Capture the cell that displays the provided text and extract its (X, Y) central coordinate. 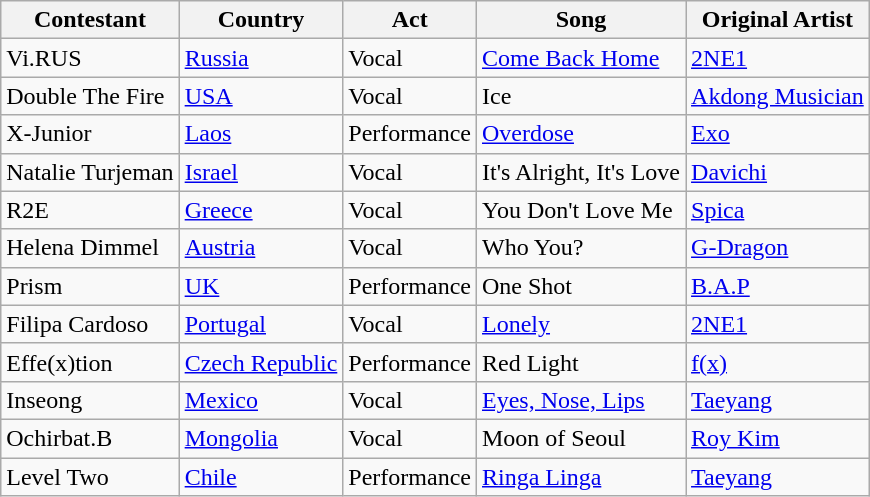
USA (261, 96)
Natalie Turjeman (90, 172)
Davichi (778, 172)
Double The Fire (90, 96)
Filipa Cardoso (90, 324)
Austria (261, 248)
Moon of Seoul (580, 438)
B.A.P (778, 286)
Ice (580, 96)
Prism (90, 286)
UK (261, 286)
Eyes, Nose, Lips (580, 400)
Overdose (580, 134)
You Don't Love Me (580, 210)
It's Alright, It's Love (580, 172)
Israel (261, 172)
Effe(x)tion (90, 362)
Exo (778, 134)
Laos (261, 134)
Greece (261, 210)
Russia (261, 58)
Chile (261, 477)
Original Artist (778, 20)
Ochirbat.B (90, 438)
Act (410, 20)
X-Junior (90, 134)
Level Two (90, 477)
Song (580, 20)
G-Dragon (778, 248)
Contestant (90, 20)
Inseong (90, 400)
f(x) (778, 362)
Mongolia (261, 438)
R2E (90, 210)
Spica (778, 210)
Helena Dimmel (90, 248)
Lonely (580, 324)
Vi.RUS (90, 58)
Who You? (580, 248)
Ringa Linga (580, 477)
Red Light (580, 362)
Akdong Musician (778, 96)
Mexico (261, 400)
Come Back Home (580, 58)
Portugal (261, 324)
One Shot (580, 286)
Czech Republic (261, 362)
Roy Kim (778, 438)
Country (261, 20)
